Detect which cell encompasses the target text, then output its [X, Y] center coordinate. 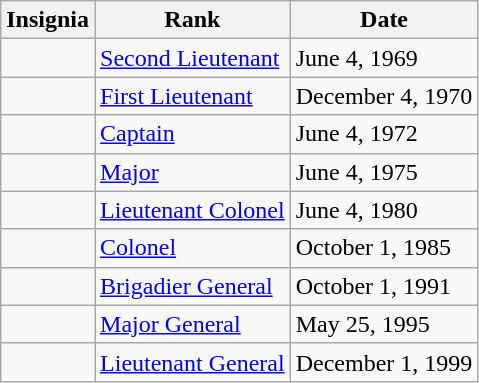
June 4, 1975 [384, 172]
Second Lieutenant [193, 58]
Date [384, 20]
June 4, 1972 [384, 134]
Rank [193, 20]
Brigadier General [193, 286]
Lieutenant General [193, 362]
Lieutenant Colonel [193, 210]
Colonel [193, 248]
Major [193, 172]
October 1, 1985 [384, 248]
First Lieutenant [193, 96]
May 25, 1995 [384, 324]
Insignia [48, 20]
October 1, 1991 [384, 286]
Captain [193, 134]
June 4, 1969 [384, 58]
Major General [193, 324]
December 4, 1970 [384, 96]
December 1, 1999 [384, 362]
June 4, 1980 [384, 210]
